Output the (X, Y) coordinate of the center of the cell containing the given text.  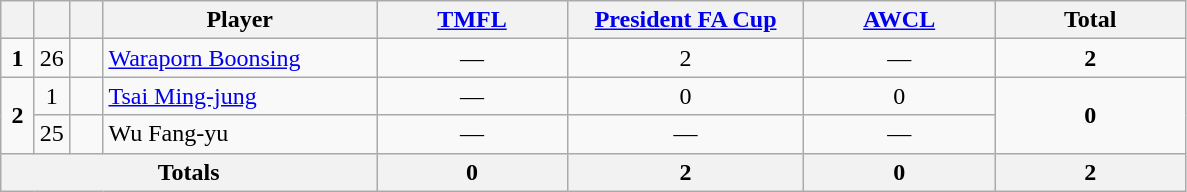
26 (52, 58)
Totals (189, 172)
Player (240, 20)
Tsai Ming-jung (240, 96)
AWCL (900, 20)
TMFL (472, 20)
Total (1090, 20)
25 (52, 134)
Wu Fang-yu (240, 134)
Waraporn Boonsing (240, 58)
President FA Cup (686, 20)
